Scan for the cell matching the given text and deliver its [X, Y] coordinate at center. 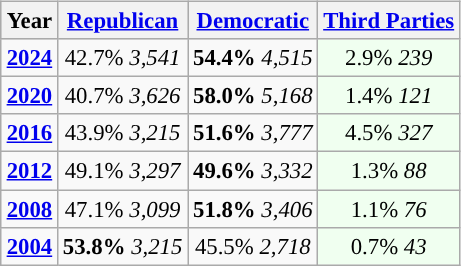
51.6% 3,777 [253, 133]
0.7% 43 [389, 246]
Republican [122, 21]
47.1% 3,099 [122, 209]
Year [29, 21]
40.7% 3,626 [122, 96]
49.1% 3,297 [122, 171]
42.7% 3,541 [122, 58]
1.3% 88 [389, 171]
2008 [29, 209]
53.8% 3,215 [122, 246]
Democratic [253, 21]
2020 [29, 96]
Third Parties [389, 21]
2.9% 239 [389, 58]
54.4% 4,515 [253, 58]
2024 [29, 58]
43.9% 3,215 [122, 133]
49.6% 3,332 [253, 171]
45.5% 2,718 [253, 246]
51.8% 3,406 [253, 209]
2016 [29, 133]
1.1% 76 [389, 209]
58.0% 5,168 [253, 96]
2004 [29, 246]
2012 [29, 171]
1.4% 121 [389, 96]
4.5% 327 [389, 133]
